Search for the cell housing the specified text and yield its [X, Y] center coordinate. 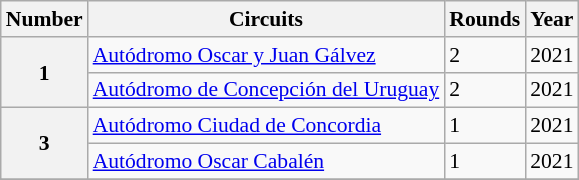
Year [552, 19]
Circuits [266, 19]
Rounds [484, 19]
3 [44, 144]
Autódromo Oscar y Juan Gálvez [266, 55]
Autódromo Ciudad de Concordia [266, 126]
Autódromo Oscar Cabalén [266, 162]
Autódromo de Concepción del Uruguay [266, 90]
Number [44, 19]
